Provide the (x, y) coordinate of the cell's center where the given text is located.  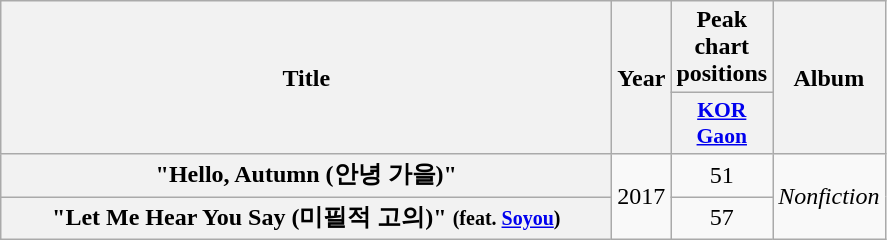
57 (722, 218)
Year (642, 78)
Album (829, 78)
KORGaon (722, 124)
51 (722, 176)
Peak chart positions (722, 47)
2017 (642, 196)
"Hello, Autumn (안녕 가을)" (306, 176)
Nonfiction (829, 196)
"Let Me Hear You Say (미필적 고의)" (feat. Soyou) (306, 218)
Title (306, 78)
